Locate the cell with the specified text and output its (X, Y) center coordinate. 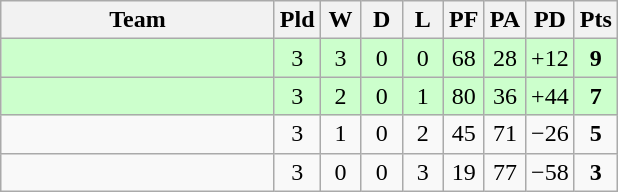
−58 (550, 172)
L (422, 20)
45 (464, 134)
PF (464, 20)
PA (504, 20)
W (340, 20)
+12 (550, 58)
Pld (297, 20)
28 (504, 58)
71 (504, 134)
PD (550, 20)
Team (138, 20)
19 (464, 172)
80 (464, 96)
−26 (550, 134)
7 (596, 96)
+44 (550, 96)
68 (464, 58)
36 (504, 96)
Pts (596, 20)
77 (504, 172)
D (382, 20)
5 (596, 134)
9 (596, 58)
